From the cell containing the given text, extract its center point as (x, y) coordinate. 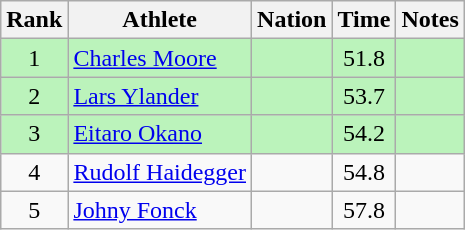
Charles Moore (160, 58)
5 (34, 210)
Nation (292, 20)
Rank (34, 20)
4 (34, 172)
54.8 (364, 172)
3 (34, 134)
57.8 (364, 210)
Rudolf Haidegger (160, 172)
Time (364, 20)
2 (34, 96)
1 (34, 58)
Eitaro Okano (160, 134)
54.2 (364, 134)
Athlete (160, 20)
51.8 (364, 58)
53.7 (364, 96)
Notes (430, 20)
Johny Fonck (160, 210)
Lars Ylander (160, 96)
